Find where the given text appears and provide that cell's center as (X, Y) coordinate. 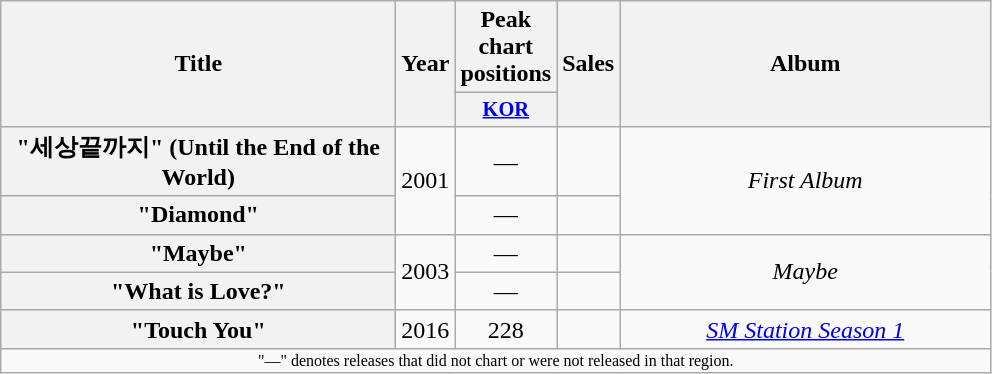
Sales (588, 64)
"Touch You" (198, 329)
Peak chart positions (506, 47)
First Album (806, 180)
Maybe (806, 272)
2001 (426, 180)
Album (806, 64)
"—" denotes releases that did not chart or were not released in that region. (496, 360)
"Diamond" (198, 215)
SM Station Season 1 (806, 329)
"Maybe" (198, 253)
Year (426, 64)
Title (198, 64)
"What is Love?" (198, 291)
2016 (426, 329)
228 (506, 329)
KOR (506, 110)
"세상끝까지" (Until the End of the World) (198, 161)
2003 (426, 272)
